Capture the cell that displays the provided text and extract its (x, y) central coordinate. 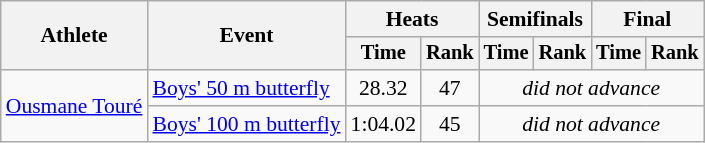
Semifinals (535, 19)
1:04.02 (384, 124)
Event (246, 36)
Ousmane Touré (74, 106)
Boys' 50 m butterfly (246, 88)
Final (647, 19)
Athlete (74, 36)
45 (450, 124)
28.32 (384, 88)
Heats (412, 19)
47 (450, 88)
Boys' 100 m butterfly (246, 124)
